Identify which cell holds the provided text, then report its [x, y] central coordinate. 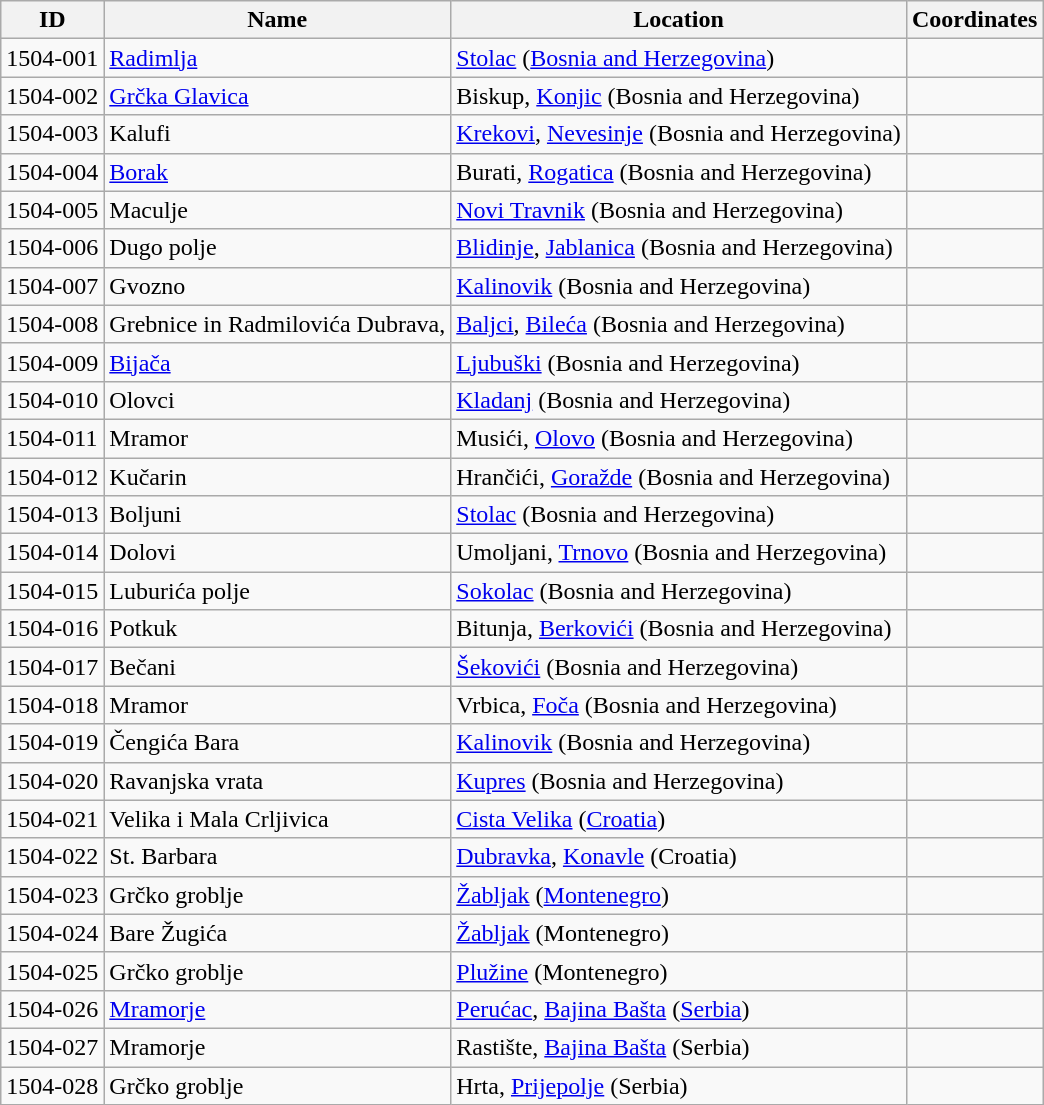
1504-007 [52, 286]
1504-020 [52, 781]
Kladanj (Bosnia and Herzegovina) [679, 400]
Ljubuški (Bosnia and Herzegovina) [679, 362]
Radimlja [278, 58]
Gvozno [278, 286]
Dugo polje [278, 248]
Potkuk [278, 629]
1504-015 [52, 591]
Hrta, Prijepolje (Serbia) [679, 1085]
1504-021 [52, 819]
1504-010 [52, 400]
1504-012 [52, 477]
Čengića Bara [278, 743]
1504-005 [52, 210]
Biskup, Konjic (Bosnia and Herzegovina) [679, 96]
1504-013 [52, 515]
1504-006 [52, 248]
Dubravka, Konavle (Croatia) [679, 857]
1504-001 [52, 58]
1504-026 [52, 1009]
Vrbica, Foča (Bosnia and Herzegovina) [679, 705]
Krekovi, Nevesinje (Bosnia and Herzegovina) [679, 134]
Plužine (Montenegro) [679, 971]
1504-024 [52, 933]
Borak [278, 172]
1504-011 [52, 438]
Boljuni [278, 515]
Grčka Glavica [278, 96]
Šekovići (Bosnia and Herzegovina) [679, 667]
Kupres (Bosnia and Herzegovina) [679, 781]
Luburića polje [278, 591]
1504-018 [52, 705]
1504-019 [52, 743]
Blidinje, Jablanica (Bosnia and Herzegovina) [679, 248]
1504-025 [52, 971]
Maculje [278, 210]
Name [278, 20]
Location [679, 20]
1504-014 [52, 553]
1504-009 [52, 362]
Coordinates [974, 20]
Burati, Rogatica (Bosnia and Herzegovina) [679, 172]
Ravanjska vrata [278, 781]
1504-004 [52, 172]
1504-022 [52, 857]
Olovci [278, 400]
St. Barbara [278, 857]
Bečani [278, 667]
Velika i Mala Crljivica [278, 819]
Baljci, Bileća (Bosnia and Herzegovina) [679, 324]
Perućac, Bajina Bašta (Serbia) [679, 1009]
Bitunja, Berkovići (Bosnia and Herzegovina) [679, 629]
Grebnice in Radmilovića Dubrava, [278, 324]
1504-002 [52, 96]
Dolovi [278, 553]
Cista Velika (Croatia) [679, 819]
Hrančići, Goražde (Bosnia and Herzegovina) [679, 477]
1504-028 [52, 1085]
1504-003 [52, 134]
1504-017 [52, 667]
1504-016 [52, 629]
1504-008 [52, 324]
ID [52, 20]
Kučarin [278, 477]
Musići, Olovo (Bosnia and Herzegovina) [679, 438]
Rastište, Bajina Bašta (Serbia) [679, 1047]
Novi Travnik (Bosnia and Herzegovina) [679, 210]
Bare Žugića [278, 933]
1504-027 [52, 1047]
Kalufi [278, 134]
Bijača [278, 362]
Umoljani, Trnovo (Bosnia and Herzegovina) [679, 553]
Sokolac (Bosnia and Herzegovina) [679, 591]
1504-023 [52, 895]
